Scan for the cell matching the given text and deliver its [X, Y] coordinate at center. 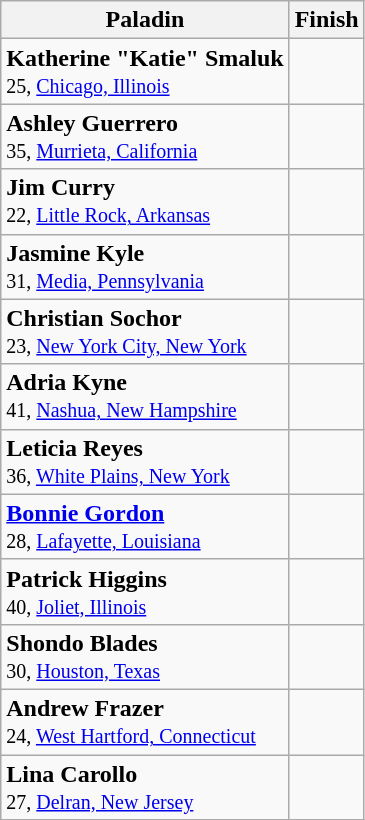
Adria Kyne41, Nashua, New Hampshire [145, 396]
Jim Curry22, Little Rock, Arkansas [145, 202]
Patrick Higgins40, Joliet, Illinois [145, 592]
Ashley Guerrero35, Murrieta, California [145, 136]
Jasmine Kyle31, Media, Pennsylvania [145, 266]
Katherine "Katie" Smaluk25, Chicago, Illinois [145, 72]
Paladin [145, 20]
Leticia Reyes36, White Plains, New York [145, 462]
Shondo Blades30, Houston, Texas [145, 656]
Christian Sochor23, New York City, New York [145, 332]
Lina Carollo27, Delran, New Jersey [145, 786]
Andrew Frazer24, West Hartford, Connecticut [145, 722]
Bonnie Gordon28, Lafayette, Louisiana [145, 526]
Finish [326, 20]
